Determine the (X, Y) coordinate at the center of the cell enclosing the given text.  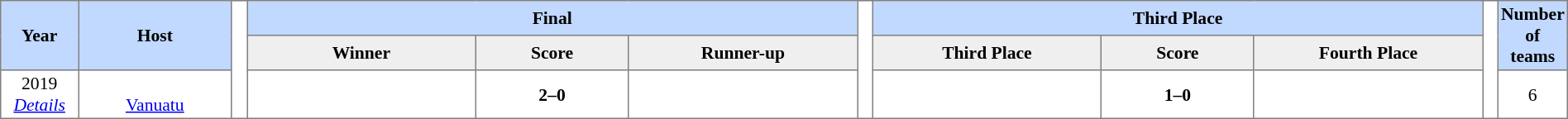
Final (552, 18)
2–0 (552, 94)
1–0 (1178, 94)
Fourth Place (1368, 53)
Runner-up (743, 53)
Host (155, 36)
Vanuatu (155, 94)
Winner (361, 53)
Year (40, 36)
6 (1532, 94)
Number of teams (1532, 36)
2019 Details (40, 94)
